From the cell containing the given text, extract its center point as (x, y) coordinate. 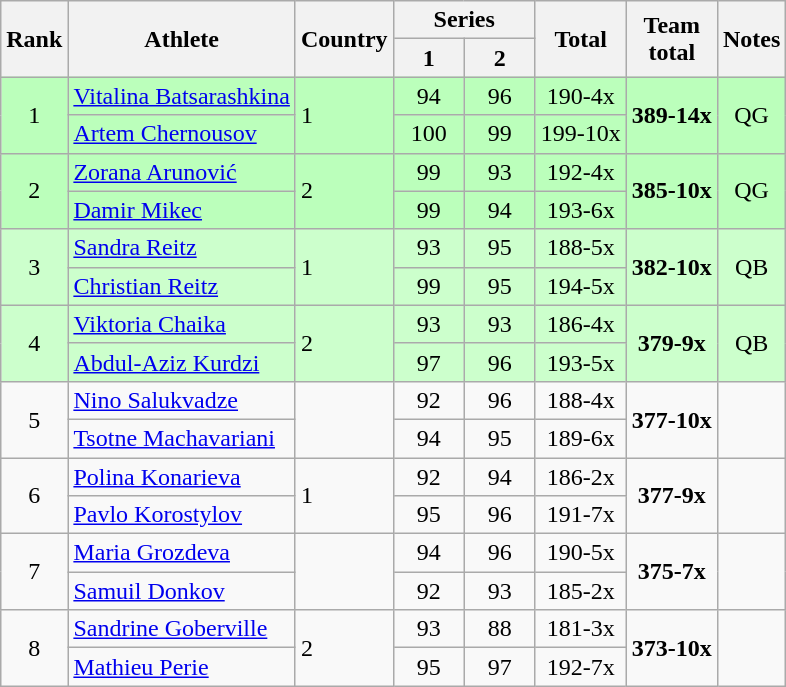
Samuil Donkov (182, 591)
190-4x (580, 96)
Damir Mikec (182, 210)
Tsotne Machavariani (182, 438)
389-14x (672, 115)
192-4x (580, 172)
Total (580, 39)
188-4x (580, 400)
Christian Reitz (182, 286)
192-7x (580, 667)
Pavlo Korostylov (182, 515)
7 (34, 572)
181-3x (580, 629)
6 (34, 496)
8 (34, 648)
4 (34, 343)
Sandrine Goberville (182, 629)
100 (428, 134)
186-4x (580, 324)
186-2x (580, 477)
188-5x (580, 248)
Mathieu Perie (182, 667)
Vitalina Batsarashkina (182, 96)
88 (500, 629)
Maria Grozdeva (182, 553)
194-5x (580, 286)
Notes (751, 39)
193-6x (580, 210)
5 (34, 419)
185-2x (580, 591)
Athlete (182, 39)
199-10x (580, 134)
385-10x (672, 191)
Zorana Arunović (182, 172)
Artem Chernousov (182, 134)
193-5x (580, 362)
Viktoria Chaika (182, 324)
Nino Salukvadze (182, 400)
Sandra Reitz (182, 248)
3 (34, 267)
Polina Konarieva (182, 477)
Series (464, 20)
Country (344, 39)
Rank (34, 39)
373-10x (672, 648)
Teamtotal (672, 39)
375-7x (672, 572)
189-6x (580, 438)
191-7x (580, 515)
377-10x (672, 419)
Abdul-Aziz Kurdzi (182, 362)
379-9x (672, 343)
190-5x (580, 553)
382-10x (672, 267)
377-9x (672, 496)
